Extract the [X, Y] coordinate from the center of the cell holding the provided text.  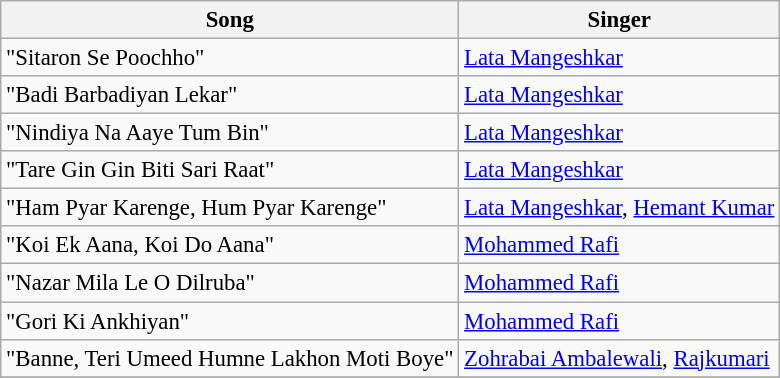
"Nindiya Na Aaye Tum Bin" [230, 133]
Song [230, 20]
"Ham Pyar Karenge, Hum Pyar Karenge" [230, 208]
"Gori Ki Ankhiyan" [230, 321]
"Sitaron Se Poochho" [230, 58]
Singer [620, 20]
"Banne, Teri Umeed Humne Lakhon Moti Boye" [230, 358]
Zohrabai Ambalewali, Rajkumari [620, 358]
"Badi Barbadiyan Lekar" [230, 95]
"Tare Gin Gin Biti Sari Raat" [230, 170]
"Nazar Mila Le O Dilruba" [230, 283]
Lata Mangeshkar, Hemant Kumar [620, 208]
"Koi Ek Aana, Koi Do Aana" [230, 245]
